From the cell containing the given text, extract its center point as [X, Y] coordinate. 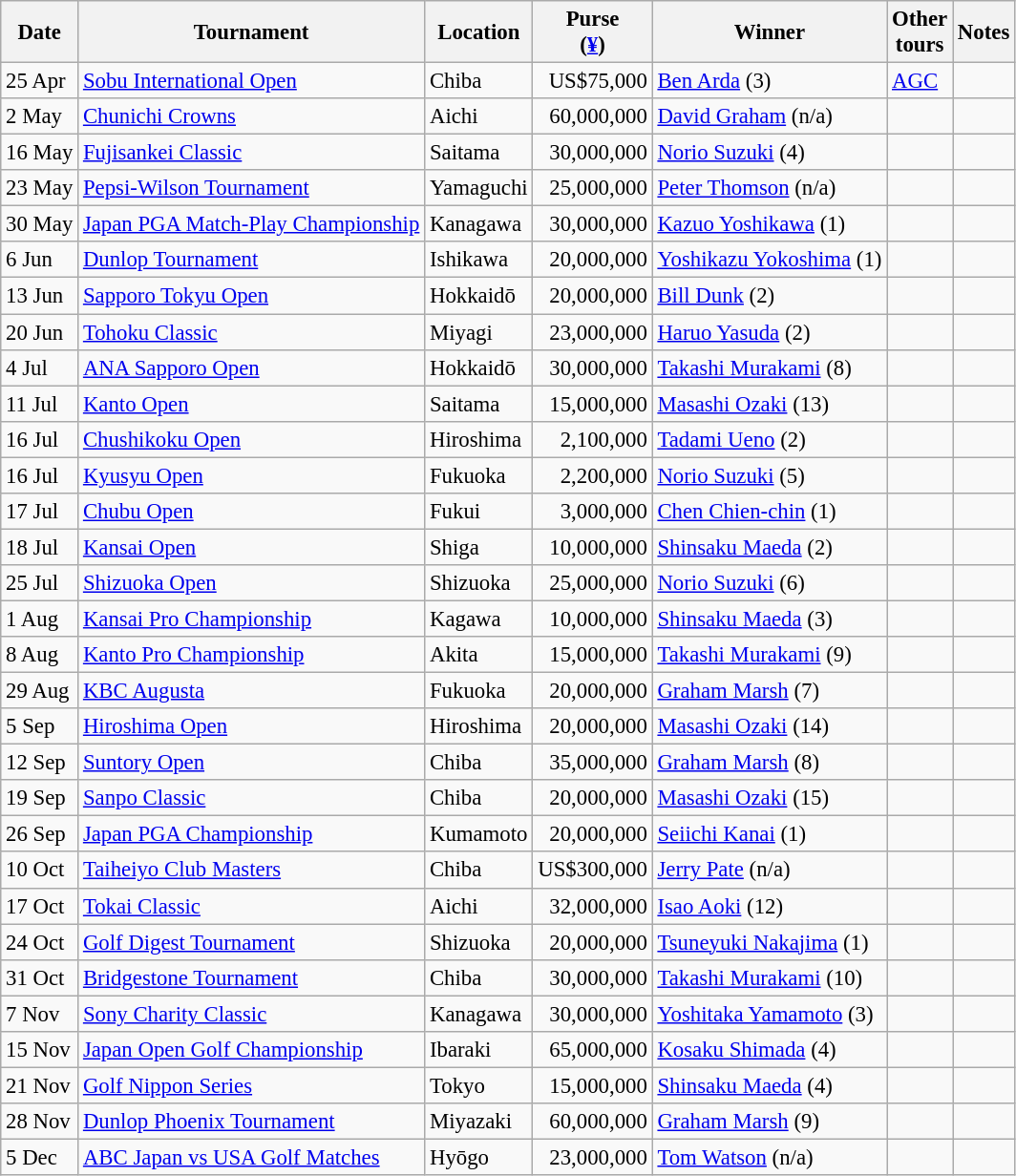
2,100,000 [592, 439]
Sobu International Open [252, 81]
Notes [984, 32]
12 Sep [40, 763]
6 Jun [40, 261]
29 Aug [40, 691]
Jerry Pate (n/a) [770, 871]
28 Nov [40, 1122]
Sapporo Tokyu Open [252, 296]
17 Oct [40, 906]
Miyagi [479, 332]
Kansai Open [252, 547]
17 Jul [40, 512]
15 Nov [40, 1050]
Japan PGA Match-Play Championship [252, 224]
Kazuo Yoshikawa (1) [770, 224]
Chushikoku Open [252, 439]
Location [479, 32]
Seiichi Kanai (1) [770, 834]
32,000,000 [592, 906]
30 May [40, 224]
7 Nov [40, 1014]
23 May [40, 188]
ANA Sapporo Open [252, 367]
Isao Aoki (12) [770, 906]
Kagawa [479, 619]
Tournament [252, 32]
Yoshikazu Yokoshima (1) [770, 261]
Takashi Murakami (10) [770, 977]
16 May [40, 153]
AGC [921, 81]
Chen Chien-chin (1) [770, 512]
3,000,000 [592, 512]
Dunlop Tournament [252, 261]
19 Sep [40, 798]
US$300,000 [592, 871]
Masashi Ozaki (14) [770, 726]
2 May [40, 116]
Golf Nippon Series [252, 1085]
1 Aug [40, 619]
Purse(¥) [592, 32]
Sony Charity Classic [252, 1014]
Takashi Murakami (9) [770, 655]
Shizuoka Open [252, 583]
21 Nov [40, 1085]
Date [40, 32]
4 Jul [40, 367]
8 Aug [40, 655]
26 Sep [40, 834]
31 Oct [40, 977]
10 Oct [40, 871]
Kumamoto [479, 834]
Dunlop Phoenix Tournament [252, 1122]
5 Dec [40, 1157]
Kanto Open [252, 404]
Japan Open Golf Championship [252, 1050]
Kanto Pro Championship [252, 655]
Suntory Open [252, 763]
Shinsaku Maeda (2) [770, 547]
Pepsi-Wilson Tournament [252, 188]
US$75,000 [592, 81]
Ibaraki [479, 1050]
Tom Watson (n/a) [770, 1157]
Peter Thomson (n/a) [770, 188]
18 Jul [40, 547]
24 Oct [40, 942]
Shinsaku Maeda (3) [770, 619]
Bill Dunk (2) [770, 296]
20 Jun [40, 332]
35,000,000 [592, 763]
Tadami Ueno (2) [770, 439]
Tokyo [479, 1085]
Norio Suzuki (5) [770, 475]
David Graham (n/a) [770, 116]
Kosaku Shimada (4) [770, 1050]
Fujisankei Classic [252, 153]
5 Sep [40, 726]
13 Jun [40, 296]
Yoshitaka Yamamoto (3) [770, 1014]
Norio Suzuki (6) [770, 583]
Fukui [479, 512]
Graham Marsh (9) [770, 1122]
Miyazaki [479, 1122]
Shinsaku Maeda (4) [770, 1085]
Kyusyu Open [252, 475]
Tohoku Classic [252, 332]
Ishikawa [479, 261]
Takashi Murakami (8) [770, 367]
Hiroshima Open [252, 726]
Taiheiyo Club Masters [252, 871]
Masashi Ozaki (13) [770, 404]
Chubu Open [252, 512]
Hyōgo [479, 1157]
11 Jul [40, 404]
Kansai Pro Championship [252, 619]
Bridgestone Tournament [252, 977]
2,200,000 [592, 475]
Othertours [921, 32]
Tokai Classic [252, 906]
25 Jul [40, 583]
Shiga [479, 547]
25 Apr [40, 81]
Haruo Yasuda (2) [770, 332]
Yamaguchi [479, 188]
Graham Marsh (7) [770, 691]
65,000,000 [592, 1050]
Akita [479, 655]
Tsuneyuki Nakajima (1) [770, 942]
Norio Suzuki (4) [770, 153]
Ben Arda (3) [770, 81]
Chunichi Crowns [252, 116]
Winner [770, 32]
Graham Marsh (8) [770, 763]
KBC Augusta [252, 691]
Masashi Ozaki (15) [770, 798]
ABC Japan vs USA Golf Matches [252, 1157]
Japan PGA Championship [252, 834]
Sanpo Classic [252, 798]
Golf Digest Tournament [252, 942]
